For the text-containing cell, return its midpoint in [x, y] coordinate format. 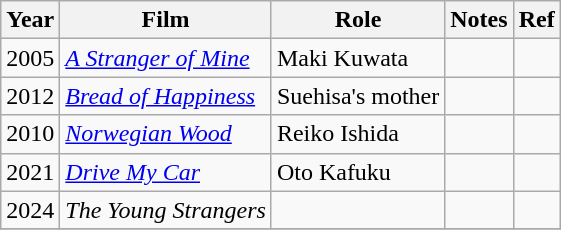
2010 [30, 134]
Suehisa's mother [358, 96]
Role [358, 20]
Drive My Car [166, 172]
Year [30, 20]
Oto Kafuku [358, 172]
2021 [30, 172]
2024 [30, 210]
The Young Strangers [166, 210]
2005 [30, 58]
A Stranger of Mine [166, 58]
Reiko Ishida [358, 134]
Ref [536, 20]
Notes [479, 20]
Norwegian Wood [166, 134]
2012 [30, 96]
Bread of Happiness [166, 96]
Maki Kuwata [358, 58]
Film [166, 20]
